Locate the cell with the specified text and output its [X, Y] center coordinate. 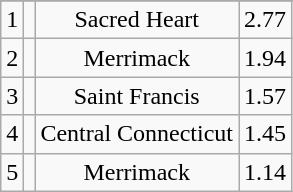
1.94 [266, 58]
1 [12, 20]
Saint Francis [137, 96]
2.77 [266, 20]
Sacred Heart [137, 20]
2 [12, 58]
1.45 [266, 134]
1.57 [266, 96]
1.14 [266, 172]
Central Connecticut [137, 134]
5 [12, 172]
3 [12, 96]
4 [12, 134]
